Extract the [X, Y] coordinate from the center of the cell holding the provided text.  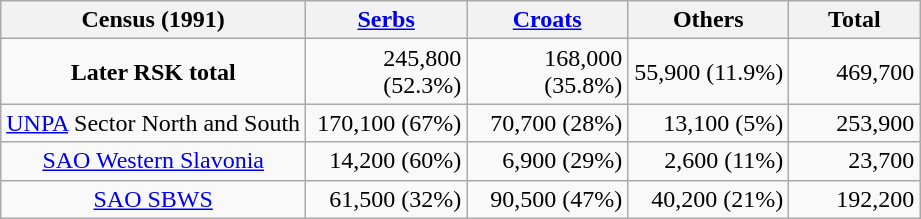
40,200 (21%) [708, 199]
245,800 (52.3%) [386, 72]
469,700 [854, 72]
SAO Western Slavonia [154, 161]
2,600 (11%) [708, 161]
Later RSK total [154, 72]
6,900 (29%) [548, 161]
170,100 (67%) [386, 123]
Serbs [386, 20]
Total [854, 20]
Croats [548, 20]
70,700 (28%) [548, 123]
168,000 (35.8%) [548, 72]
253,900 [854, 123]
SAO SBWS [154, 199]
14,200 (60%) [386, 161]
13,100 (5%) [708, 123]
UNPA Sector North and South [154, 123]
61,500 (32%) [386, 199]
55,900 (11.9%) [708, 72]
Census (1991) [154, 20]
23,700 [854, 161]
192,200 [854, 199]
Others [708, 20]
90,500 (47%) [548, 199]
